Identify which cell holds the provided text, then report its (X, Y) central coordinate. 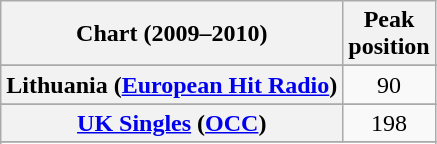
Peakposition (389, 34)
UK Singles (OCC) (172, 123)
198 (389, 123)
90 (389, 85)
Lithuania (European Hit Radio) (172, 85)
Chart (2009–2010) (172, 34)
